Identify which cell holds the provided text, then report its [X, Y] central coordinate. 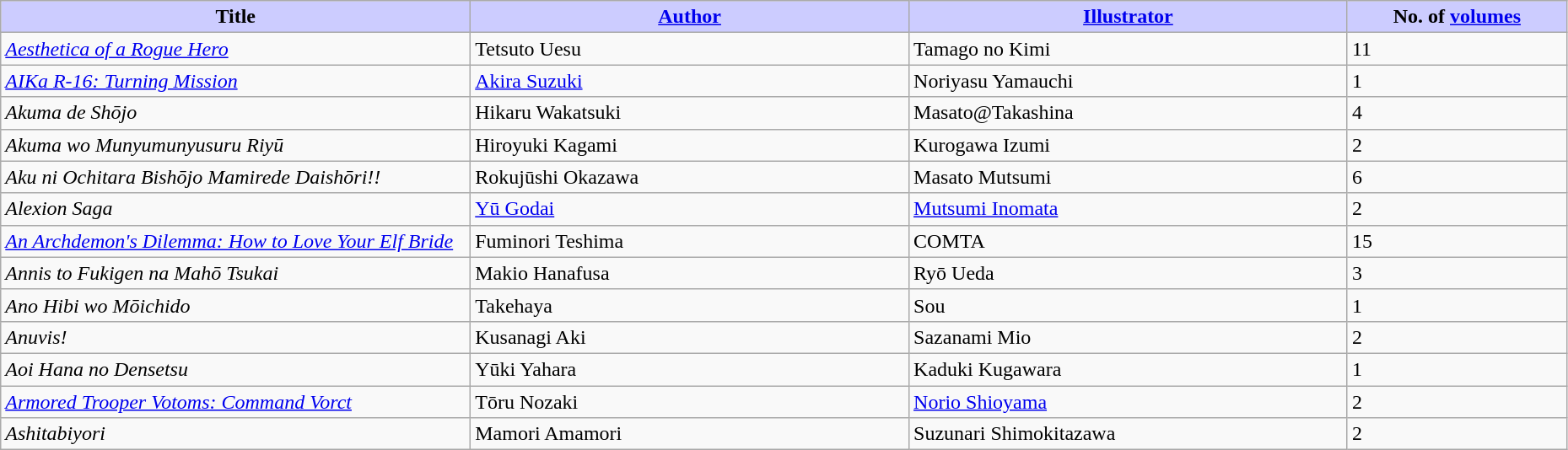
Takehaya [690, 305]
Akuma wo Munyumunyusuru Riyū [236, 145]
Akira Suzuki [690, 81]
Mutsumi Inomata [1129, 209]
Hiroyuki Kagami [690, 145]
Sazanami Mio [1129, 337]
Annis to Fukigen na Mahō Tsukai [236, 273]
Masato@Takashina [1129, 113]
4 [1457, 113]
Ano Hibi wo Mōichido [236, 305]
Ashitabiyori [236, 434]
11 [1457, 49]
15 [1457, 241]
Noriyasu Yamauchi [1129, 81]
Tetsuto Uesu [690, 49]
Illustrator [1129, 17]
COMTA [1129, 241]
No. of volumes [1457, 17]
Title [236, 17]
Mamori Amamori [690, 434]
Armored Trooper Votoms: Command Vorct [236, 402]
Hikaru Wakatsuki [690, 113]
Suzunari Shimokitazawa [1129, 434]
Masato Mutsumi [1129, 177]
Yū Godai [690, 209]
An Archdemon's Dilemma: How to Love Your Elf Bride [236, 241]
Sou [1129, 305]
Norio Shioyama [1129, 402]
Aku ni Ochitara Bishōjo Mamirede Daishōri!! [236, 177]
Aesthetica of a Rogue Hero [236, 49]
Tōru Nozaki [690, 402]
Anuvis! [236, 337]
Makio Hanafusa [690, 273]
Yūki Yahara [690, 369]
Ryō Ueda [1129, 273]
AIKa R-16: Turning Mission [236, 81]
Rokujūshi Okazawa [690, 177]
Tamago no Kimi [1129, 49]
6 [1457, 177]
Kurogawa Izumi [1129, 145]
Alexion Saga [236, 209]
3 [1457, 273]
Kusanagi Aki [690, 337]
Aoi Hana no Densetsu [236, 369]
Akuma de Shōjo [236, 113]
Fuminori Teshima [690, 241]
Kaduki Kugawara [1129, 369]
Author [690, 17]
